Return the (X, Y) coordinate for the center point of the cell that contains the specified text.  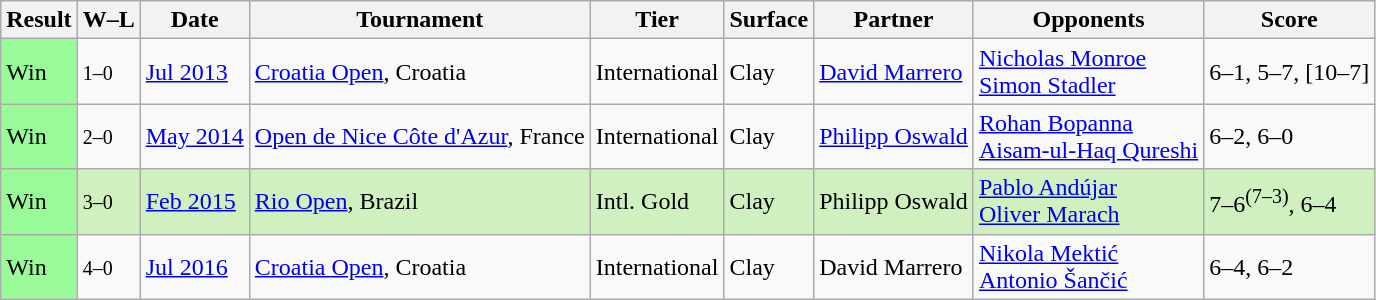
Nikola Mektić Antonio Šančić (1088, 266)
Open de Nice Côte d'Azur, France (420, 136)
Nicholas Monroe Simon Stadler (1088, 72)
May 2014 (194, 136)
Surface (769, 20)
Rohan Bopanna Aisam-ul-Haq Qureshi (1088, 136)
Date (194, 20)
3–0 (108, 202)
Partner (894, 20)
Feb 2015 (194, 202)
4–0 (108, 266)
Tournament (420, 20)
Jul 2013 (194, 72)
Result (39, 20)
Score (1290, 20)
Rio Open, Brazil (420, 202)
7–6(7–3), 6–4 (1290, 202)
Intl. Gold (657, 202)
6–1, 5–7, [10–7] (1290, 72)
W–L (108, 20)
6–2, 6–0 (1290, 136)
Tier (657, 20)
Pablo Andújar Oliver Marach (1088, 202)
2–0 (108, 136)
1–0 (108, 72)
Jul 2016 (194, 266)
6–4, 6–2 (1290, 266)
Opponents (1088, 20)
